Output the [X, Y] coordinate of the center of the cell containing the given text.  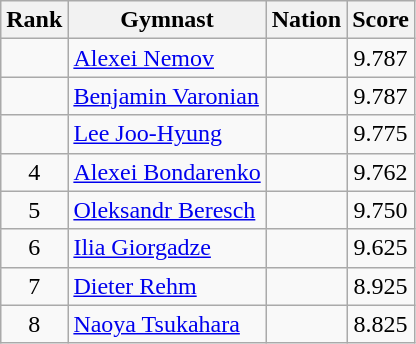
9.750 [381, 210]
9.625 [381, 248]
Dieter Rehm [167, 286]
9.762 [381, 172]
Alexei Nemov [167, 58]
Benjamin Varonian [167, 96]
Ilia Giorgadze [167, 248]
8.925 [381, 286]
8 [34, 324]
Alexei Bondarenko [167, 172]
Gymnast [167, 20]
9.775 [381, 134]
5 [34, 210]
4 [34, 172]
Rank [34, 20]
6 [34, 248]
Naoya Tsukahara [167, 324]
Oleksandr Beresch [167, 210]
8.825 [381, 324]
Nation [306, 20]
7 [34, 286]
Score [381, 20]
Lee Joo-Hyung [167, 134]
